Capture the cell that displays the provided text and extract its (x, y) central coordinate. 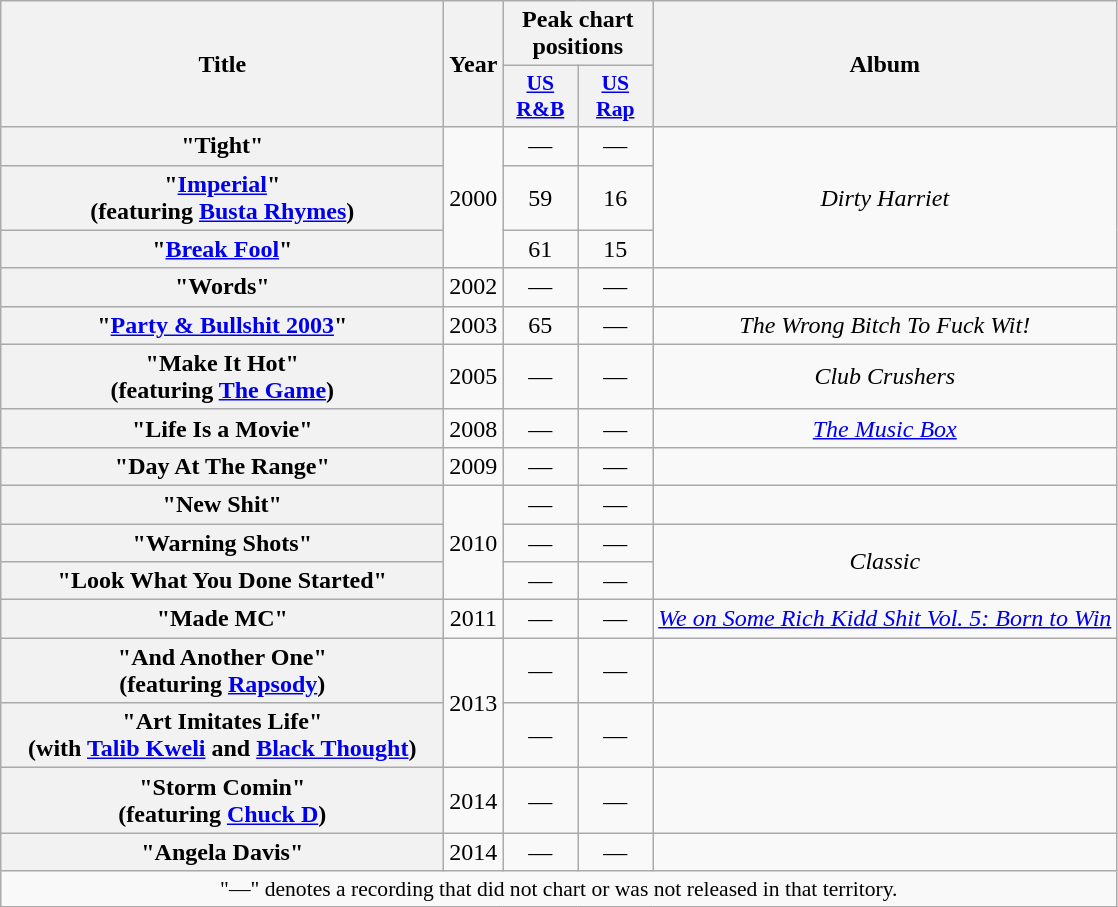
16 (616, 198)
65 (540, 325)
59 (540, 198)
"Made MC" (222, 619)
Album (885, 64)
"Imperial"(featuring Busta Rhymes) (222, 198)
"Tight" (222, 146)
We on Some Rich Kidd Shit Vol. 5: Born to Win (885, 619)
"Storm Comin"(featuring Chuck D) (222, 800)
Classic (885, 562)
2005 (474, 376)
"Warning Shots" (222, 543)
"Look What You Done Started" (222, 581)
2003 (474, 325)
"Angela Davis" (222, 852)
"And Another One"(featuring Rapsody) (222, 670)
Peak chart positions (578, 34)
Year (474, 64)
"Art Imitates Life"(with Talib Kweli and Black Thought) (222, 736)
US R&B (540, 96)
Title (222, 64)
"Break Fool" (222, 249)
"New Shit" (222, 504)
"Words" (222, 287)
Club Crushers (885, 376)
2010 (474, 542)
The Music Box (885, 428)
2009 (474, 466)
2002 (474, 287)
Dirty Harriet (885, 198)
"—" denotes a recording that did not chart or was not released in that territory. (559, 889)
2011 (474, 619)
2008 (474, 428)
2000 (474, 198)
"Life Is a Movie" (222, 428)
2013 (474, 703)
US Rap (616, 96)
15 (616, 249)
"Make It Hot"(featuring The Game) (222, 376)
61 (540, 249)
The Wrong Bitch To Fuck Wit! (885, 325)
"Party & Bullshit 2003" (222, 325)
"Day At The Range" (222, 466)
